Find where the given text appears and provide that cell's center as (x, y) coordinate. 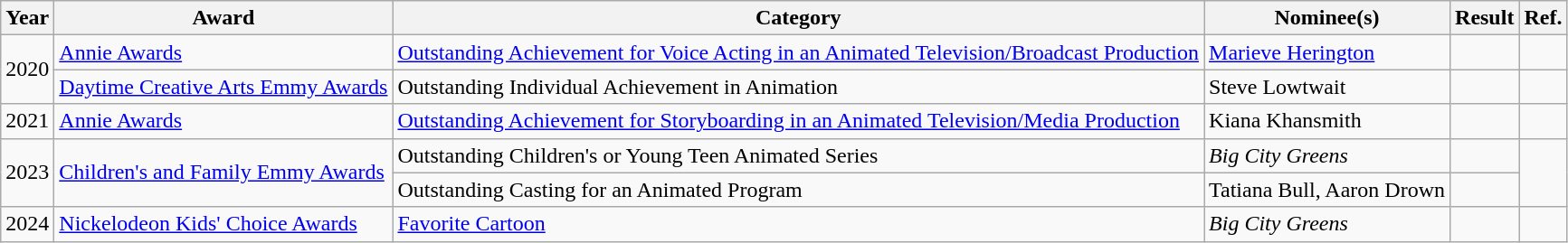
Ref. (1544, 18)
Marieve Herington (1327, 52)
2021 (27, 121)
Outstanding Individual Achievement in Animation (798, 87)
Result (1485, 18)
Children's and Family Emmy Awards (223, 173)
Year (27, 18)
Nominee(s) (1327, 18)
Daytime Creative Arts Emmy Awards (223, 87)
Outstanding Achievement for Voice Acting in an Animated Television/Broadcast Production (798, 52)
Steve Lowtwait (1327, 87)
Outstanding Children's or Young Teen Animated Series (798, 155)
Category (798, 18)
2024 (27, 224)
Tatiana Bull, Aaron Drown (1327, 190)
Kiana Khansmith (1327, 121)
Favorite Cartoon (798, 224)
Nickelodeon Kids' Choice Awards (223, 224)
Outstanding Casting for an Animated Program (798, 190)
Award (223, 18)
Outstanding Achievement for Storyboarding in an Animated Television/Media Production (798, 121)
2020 (27, 70)
2023 (27, 173)
